Return the [X, Y] coordinate for the center point of the cell that contains the specified text.  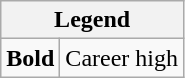
Legend [92, 20]
Bold [30, 58]
Career high [122, 58]
